Determine the (x, y) coordinate at the center of the cell enclosing the given text.  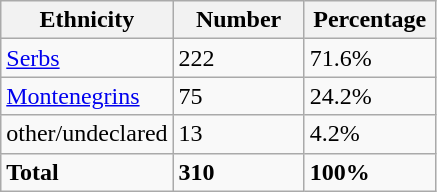
other/undeclared (87, 134)
75 (238, 96)
4.2% (370, 134)
24.2% (370, 96)
222 (238, 58)
71.6% (370, 58)
310 (238, 172)
Total (87, 172)
Serbs (87, 58)
Number (238, 20)
100% (370, 172)
Percentage (370, 20)
Montenegrins (87, 96)
13 (238, 134)
Ethnicity (87, 20)
